Output the (X, Y) coordinate of the center of the cell containing the given text.  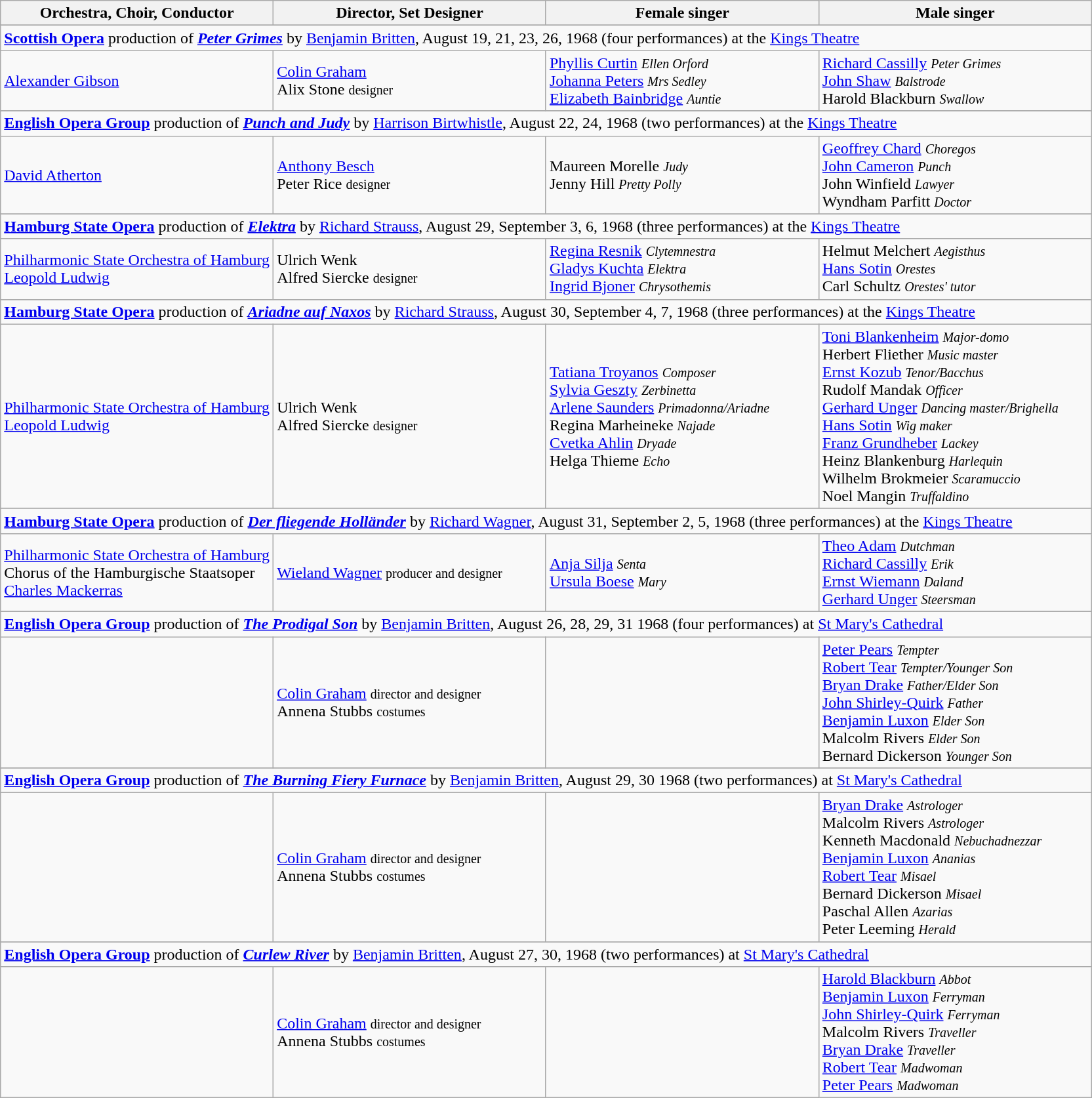
Tatiana Troyanos ComposerSylvia Geszty ZerbinettaArlene Saunders Primadonna/AriadneRegina Marheineke NajadeCvetka Ahlin DryadeHelga Thieme Echo (682, 416)
Male singer (955, 13)
Scottish Opera production of Peter Grimes by Benjamin Britten, August 19, 21, 23, 26, 1968 (four performances) at the Kings Theatre (546, 38)
Anja Silja SentaUrsula Boese Mary (682, 572)
Orchestra, Choir, Conductor (137, 13)
Female singer (682, 13)
Richard Cassilly Peter GrimesJohn Shaw BalstrodeHarold Blackburn Swallow (955, 81)
English Opera Group production of The Prodigal Son by Benjamin Britten, August 26, 28, 29, 31 1968 (four performances) at St Mary's Cathedral (546, 624)
Theo Adam DutchmanRichard Cassilly ErikErnst Wiemann DalandGerhard Unger Steersman (955, 572)
English Opera Group production of The Burning Fiery Furnace by Benjamin Britten, August 29, 30 1968 (two performances) at St Mary's Cathedral (546, 781)
Phyllis Curtin Ellen OrfordJohanna Peters Mrs SedleyElizabeth Bainbridge Auntie (682, 81)
Maureen Morelle JudyJenny Hill Pretty Polly (682, 174)
Philharmonic State Orchestra of HamburgChorus of the Hamburgische StaatsoperCharles Mackerras (137, 572)
David Atherton (137, 174)
Colin GrahamAlix Stone designer (410, 81)
Hamburg State Opera production of Ariadne auf Naxos by Richard Strauss, August 30, September 4, 7, 1968 (three performances) at the Kings Theatre (546, 312)
Anthony BeschPeter Rice designer (410, 174)
Alexander Gibson (137, 81)
Director, Set Designer (410, 13)
English Opera Group production of Curlew River by Benjamin Britten, August 27, 30, 1968 (two performances) at St Mary's Cathedral (546, 954)
Regina Resnik ClytemnestraGladys Kuchta ElektraIngrid Bjoner Chrysothemis (682, 269)
Geoffrey Chard ChoregosJohn Cameron PunchJohn Winfield LawyerWyndham Parfitt Doctor (955, 174)
Helmut Melchert AegisthusHans Sotin OrestesCarl Schultz Orestes' tutor (955, 269)
Wieland Wagner producer and designer (410, 572)
Hamburg State Opera production of Elektra by Richard Strauss, August 29, September 3, 6, 1968 (three performances) at the Kings Theatre (546, 226)
English Opera Group production of Punch and Judy by Harrison Birtwhistle, August 22, 24, 1968 (two performances) at the Kings Theatre (546, 123)
